From the cell containing the given text, extract its center point as (X, Y) coordinate. 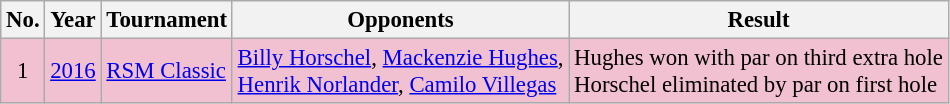
1 (23, 72)
Opponents (400, 20)
Hughes won with par on third extra holeHorschel eliminated by par on first hole (758, 72)
RSM Classic (166, 72)
Tournament (166, 20)
Year (73, 20)
2016 (73, 72)
Billy Horschel, Mackenzie Hughes, Henrik Norlander, Camilo Villegas (400, 72)
Result (758, 20)
No. (23, 20)
